Provide the (X, Y) coordinate of the cell's center where the given text is located.  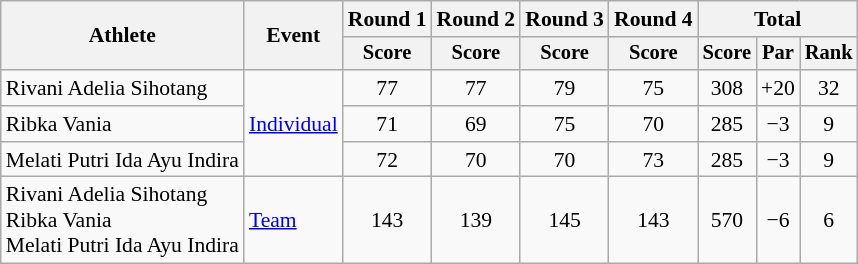
Total (778, 19)
Round 1 (388, 19)
Athlete (122, 36)
Ribka Vania (122, 124)
71 (388, 124)
Rivani Adelia SihotangRibka VaniaMelati Putri Ida Ayu Indira (122, 220)
Melati Putri Ida Ayu Indira (122, 160)
Event (294, 36)
72 (388, 160)
Team (294, 220)
570 (727, 220)
79 (564, 88)
145 (564, 220)
Rivani Adelia Sihotang (122, 88)
32 (829, 88)
73 (654, 160)
Individual (294, 124)
139 (476, 220)
+20 (778, 88)
Round 4 (654, 19)
308 (727, 88)
Rank (829, 54)
Round 2 (476, 19)
−6 (778, 220)
6 (829, 220)
Par (778, 54)
Round 3 (564, 19)
69 (476, 124)
